Pinpoint the cell where the given text exists, returning its (x, y) midpoint coordinate. 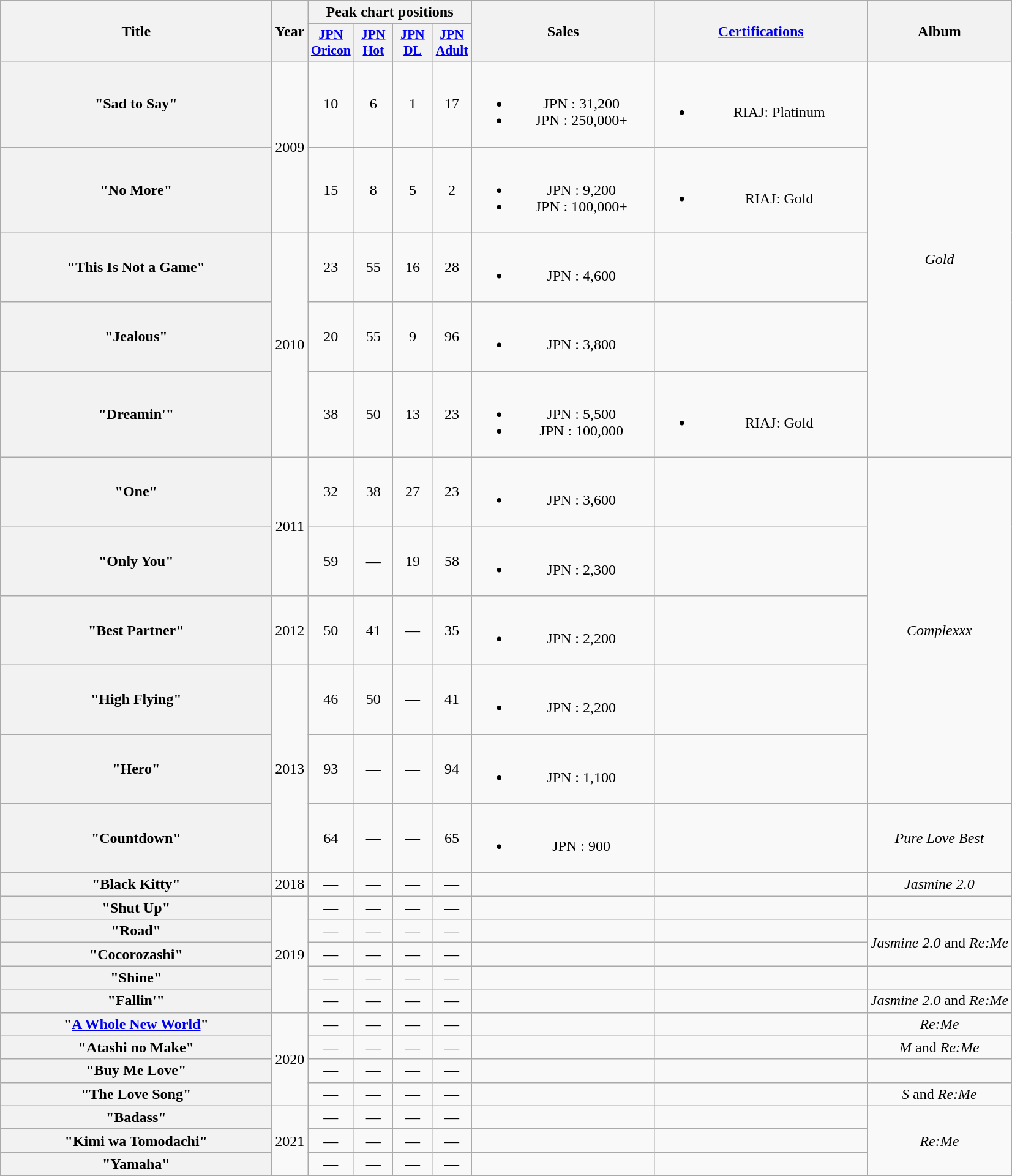
2011 (290, 526)
59 (331, 561)
JPN : 5,500JPN : 100,000 (563, 414)
"Atashi no Make" (136, 1047)
"Hero" (136, 768)
Pure Love Best (939, 838)
"Shine" (136, 978)
"Fallin'" (136, 1001)
20 (331, 337)
JPN : 2,300 (563, 561)
93 (331, 768)
JPN : 3,800 (563, 337)
"Shut Up" (136, 908)
65 (452, 838)
JPNDL (413, 43)
Certifications (760, 31)
2009 (290, 147)
Title (136, 31)
28 (452, 267)
2019 (290, 954)
JPN : 1,100 (563, 768)
S and Re:Me (939, 1094)
"One" (136, 491)
64 (331, 838)
10 (331, 104)
9 (413, 337)
"Yamaha" (136, 1164)
1 (413, 104)
RIAJ: Platinum (760, 104)
16 (413, 267)
2013 (290, 768)
94 (452, 768)
Peak chart positions (389, 12)
Complexxx (939, 630)
5 (413, 190)
2012 (290, 630)
"Dreamin'" (136, 414)
Year (290, 31)
15 (331, 190)
M and Re:Me (939, 1047)
35 (452, 630)
"Sad to Say" (136, 104)
2021 (290, 1140)
"Black Kitty" (136, 884)
"Kimi wa Tomodachi" (136, 1140)
"A Whole New World" (136, 1024)
JPN : 3,600 (563, 491)
46 (331, 699)
JPN : 4,600 (563, 267)
"Cocorozashi" (136, 954)
2020 (290, 1059)
58 (452, 561)
"Countdown" (136, 838)
"No More" (136, 190)
JPN : 9,200JPN : 100,000+ (563, 190)
2 (452, 190)
13 (413, 414)
Sales (563, 31)
27 (413, 491)
8 (373, 190)
6 (373, 104)
JPN : 31,200JPN : 250,000+ (563, 104)
96 (452, 337)
"Badass" (136, 1117)
JPNAdult (452, 43)
JPNHot (373, 43)
"Buy Me Love" (136, 1071)
32 (331, 491)
2010 (290, 345)
"Only You" (136, 561)
"This Is Not a Game" (136, 267)
2018 (290, 884)
Album (939, 31)
"Best Partner" (136, 630)
"Road" (136, 931)
"Jealous" (136, 337)
"High Flying" (136, 699)
19 (413, 561)
JPNOricon (331, 43)
JPN : 900 (563, 838)
Jasmine 2.0 (939, 884)
17 (452, 104)
Gold (939, 259)
"The Love Song" (136, 1094)
